Output the (x, y) coordinate of the center of the cell containing the given text.  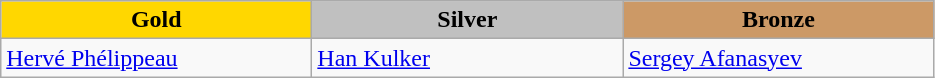
Bronze (778, 20)
Gold (156, 20)
Hervé Phélippeau (156, 58)
Han Kulker (468, 58)
Sergey Afanasyev (778, 58)
Silver (468, 20)
